Pinpoint the cell where the given text exists, returning its [X, Y] midpoint coordinate. 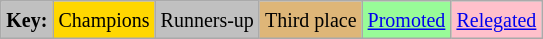
Third place [310, 20]
Promoted [406, 20]
Runners-up [207, 20]
Key: [27, 20]
Champions [104, 20]
Relegated [496, 20]
